Provide the (x, y) coordinate of the cell's center where the given text is located.  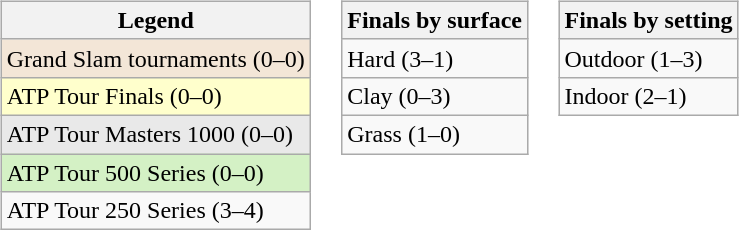
Grand Slam tournaments (0–0) (156, 58)
Hard (3–1) (435, 58)
ATP Tour 500 Series (0–0) (156, 173)
ATP Tour Masters 1000 (0–0) (156, 134)
Clay (0–3) (435, 96)
Grass (1–0) (435, 134)
Indoor (2–1) (648, 96)
ATP Tour 250 Series (3–4) (156, 211)
ATP Tour Finals (0–0) (156, 96)
Legend (156, 20)
Finals by surface (435, 20)
Outdoor (1–3) (648, 58)
Finals by setting (648, 20)
